Return (x, y) of the center of cell containing provided text 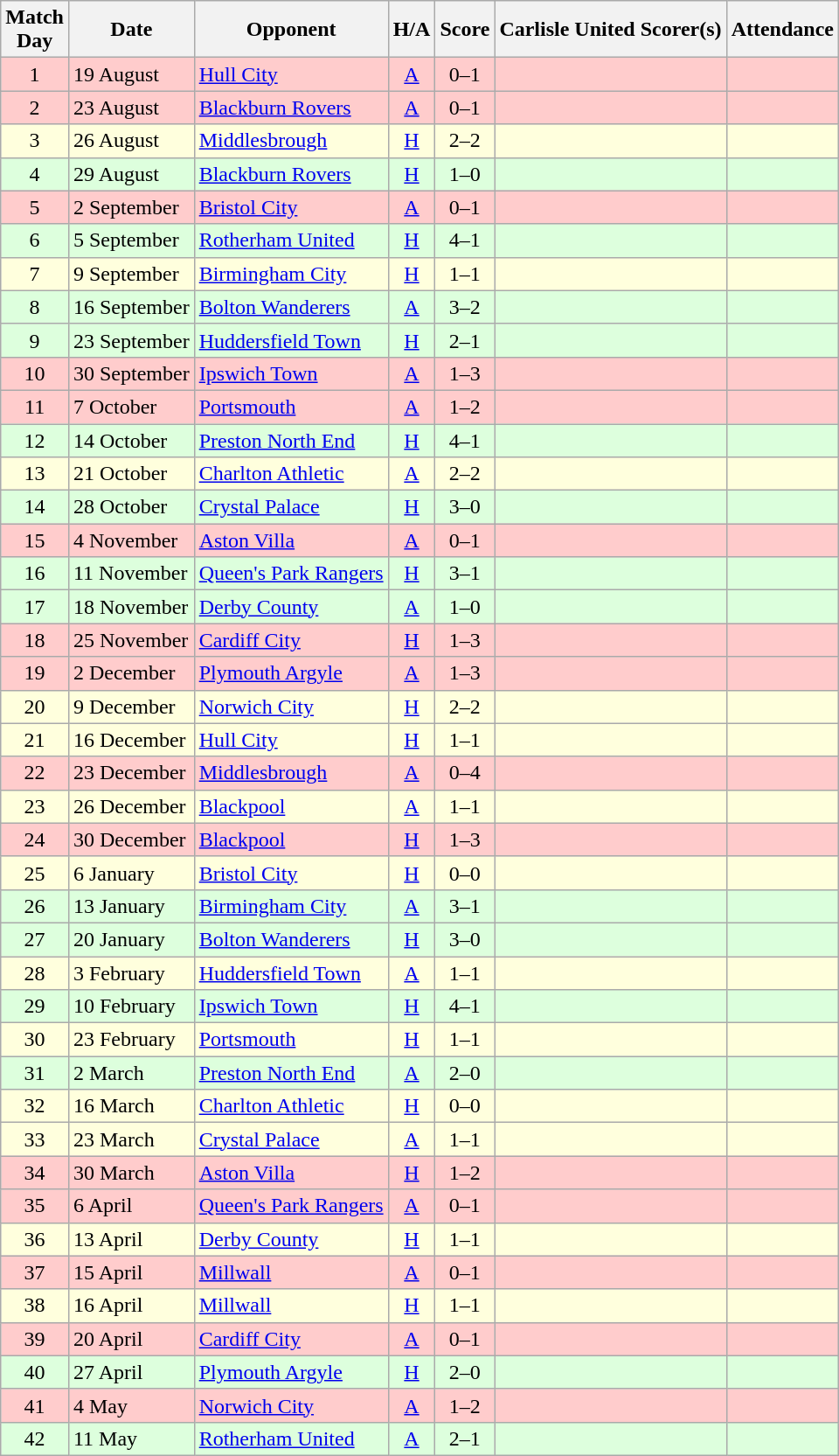
9 (35, 340)
Attendance (782, 30)
6 (35, 240)
23 December (131, 773)
Date (131, 30)
26 December (131, 806)
Carlisle United Scorer(s) (610, 30)
4 November (131, 540)
18 (35, 640)
13 January (131, 906)
37 (35, 1272)
25 (35, 873)
17 (35, 607)
30 March (131, 1173)
23 March (131, 1139)
28 (35, 973)
40 (35, 1372)
30 December (131, 839)
23 August (131, 108)
9 December (131, 707)
3 (35, 141)
9 September (131, 274)
5 (35, 207)
21 October (131, 474)
4 (35, 174)
10 (35, 373)
24 (35, 839)
33 (35, 1139)
23 February (131, 1040)
32 (35, 1106)
14 (35, 507)
23 September (131, 340)
6 April (131, 1206)
19 (35, 673)
28 October (131, 507)
18 November (131, 607)
26 (35, 906)
8 (35, 307)
29 (35, 1007)
4 May (131, 1405)
34 (35, 1173)
2 December (131, 673)
6 January (131, 873)
15 (35, 540)
16 April (131, 1306)
16 September (131, 307)
35 (35, 1206)
20 April (131, 1339)
2 March (131, 1073)
25 November (131, 640)
2 (35, 108)
12 (35, 440)
13 April (131, 1239)
13 (35, 474)
H/A (412, 30)
5 September (131, 240)
42 (35, 1439)
30 September (131, 373)
30 (35, 1040)
27 April (131, 1372)
Opponent (291, 30)
20 (35, 707)
1 (35, 74)
16 March (131, 1106)
16 (35, 574)
26 August (131, 141)
31 (35, 1073)
15 April (131, 1272)
23 (35, 806)
3 February (131, 973)
14 October (131, 440)
38 (35, 1306)
41 (35, 1405)
Score (465, 30)
19 August (131, 74)
29 August (131, 174)
27 (35, 939)
11 (35, 407)
Match Day (35, 30)
20 January (131, 939)
10 February (131, 1007)
21 (35, 740)
2 September (131, 207)
7 October (131, 407)
39 (35, 1339)
7 (35, 274)
16 December (131, 740)
22 (35, 773)
0–4 (465, 773)
36 (35, 1239)
11 May (131, 1439)
11 November (131, 574)
3–2 (465, 307)
